Find where the given text appears and provide that cell's center as [X, Y] coordinate. 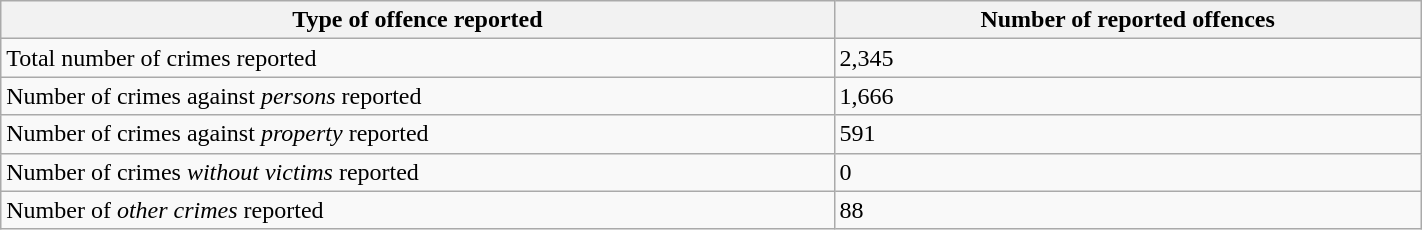
Type of offence reported [418, 20]
Number of crimes against persons reported [418, 96]
0 [1128, 172]
Number of crimes against property reported [418, 134]
1,666 [1128, 96]
2,345 [1128, 58]
Number of crimes without victims reported [418, 172]
Number of reported offences [1128, 20]
591 [1128, 134]
88 [1128, 210]
Total number of crimes reported [418, 58]
Number of other crimes reported [418, 210]
